Output the (X, Y) coordinate of the center of the cell containing the given text.  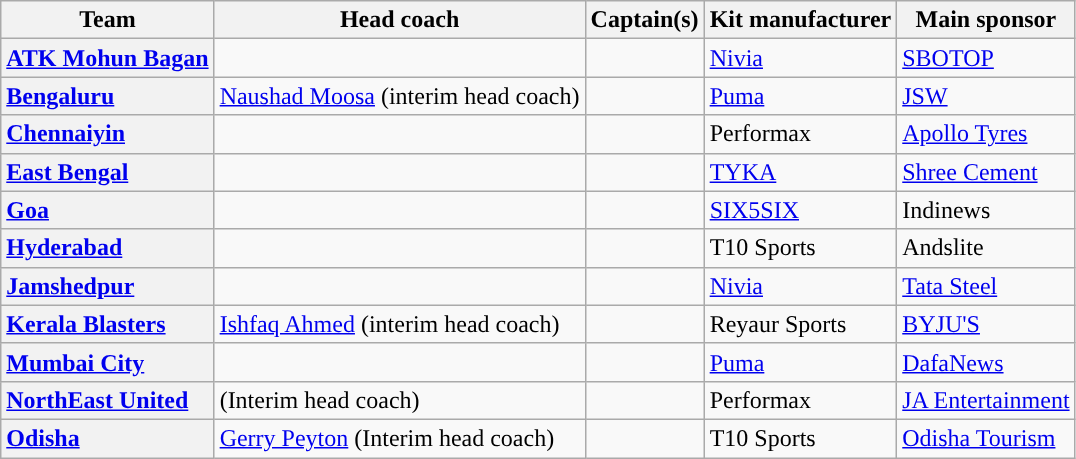
East Bengal (108, 172)
Shree Cement (986, 172)
Gerry Peyton (Interim head coach) (400, 438)
NorthEast United (108, 400)
Ishfaq Ahmed (interim head coach) (400, 324)
BYJU'S (986, 324)
Odisha (108, 438)
Naushad Moosa (interim head coach) (400, 96)
Jamshedpur (108, 286)
Apollo Tyres (986, 134)
Andslite (986, 248)
SBOTOP (986, 58)
Tata Steel (986, 286)
Team (108, 20)
Kerala Blasters (108, 324)
Reyaur Sports (800, 324)
Hyderabad (108, 248)
Head coach (400, 20)
Mumbai City (108, 362)
Kit manufacturer (800, 20)
Odisha Tourism (986, 438)
TYKA (800, 172)
JSW (986, 96)
JA Entertainment (986, 400)
DafaNews (986, 362)
Goa (108, 210)
Captain(s) (644, 20)
ATK Mohun Bagan (108, 58)
Bengaluru (108, 96)
Indinews (986, 210)
(Interim head coach) (400, 400)
Chennaiyin (108, 134)
Main sponsor (986, 20)
SIX5SIX (800, 210)
